For the text-containing cell, return its midpoint in [x, y] coordinate format. 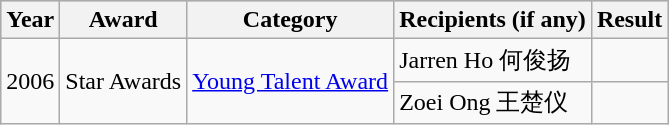
Star Awards [124, 82]
Category [290, 20]
Zoei Ong 王楚仪 [493, 102]
Young Talent Award [290, 82]
Result [629, 20]
2006 [30, 82]
Award [124, 20]
Jarren Ho 何俊扬 [493, 60]
Recipients (if any) [493, 20]
Year [30, 20]
